Determine the (X, Y) coordinate at the center of the cell enclosing the given text.  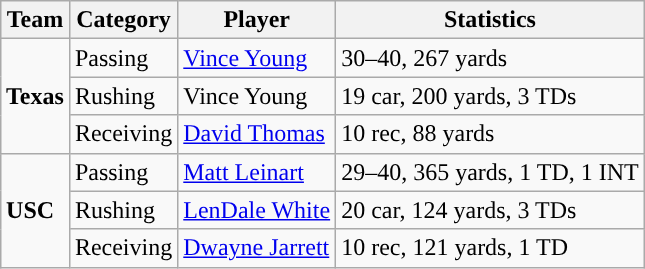
10 rec, 88 yards (490, 134)
Category (123, 20)
30–40, 267 yards (490, 58)
USC (36, 210)
Team (36, 20)
20 car, 124 yards, 3 TDs (490, 210)
29–40, 365 yards, 1 TD, 1 INT (490, 172)
Statistics (490, 20)
Matt Leinart (257, 172)
Dwayne Jarrett (257, 248)
David Thomas (257, 134)
19 car, 200 yards, 3 TDs (490, 96)
LenDale White (257, 210)
Player (257, 20)
Texas (36, 96)
10 rec, 121 yards, 1 TD (490, 248)
